For the text-containing cell, return its midpoint in (x, y) coordinate format. 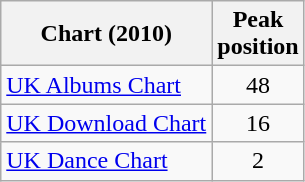
2 (258, 161)
16 (258, 123)
UK Download Chart (106, 123)
Chart (2010) (106, 34)
48 (258, 85)
Peakposition (258, 34)
UK Dance Chart (106, 161)
UK Albums Chart (106, 85)
